Find where the given text appears and provide that cell's center as [x, y] coordinate. 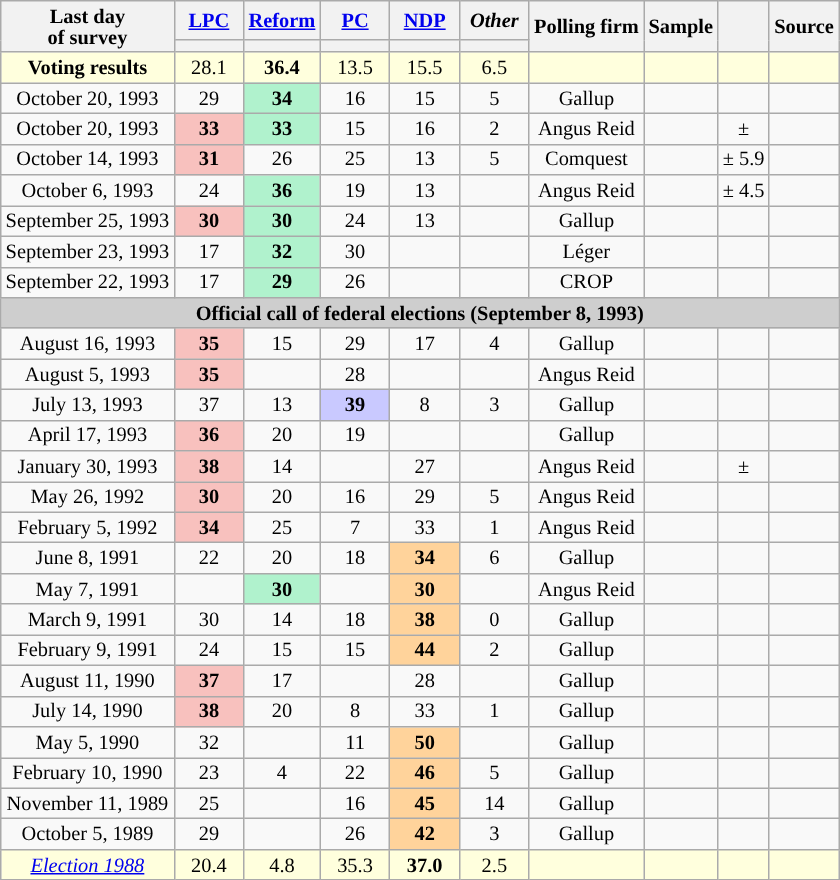
March 9, 1991 [88, 620]
July 14, 1990 [88, 712]
46 [425, 772]
Official call of federal elections (September 8, 1993) [420, 312]
6 [495, 558]
Last day of survey [88, 26]
39 [355, 404]
February 9, 1991 [88, 650]
Léger [586, 252]
CROP [586, 282]
4.8 [282, 864]
August 16, 1993 [88, 344]
November 11, 1989 [88, 804]
6.5 [495, 68]
LPC [209, 20]
February 5, 1992 [88, 528]
35.3 [355, 864]
13.5 [355, 68]
September 22, 1993 [88, 282]
October 5, 1989 [88, 834]
± 5.9 [744, 160]
23 [209, 772]
Other [495, 20]
36.4 [282, 68]
31 [209, 160]
20.4 [209, 864]
July 13, 1993 [88, 404]
37.0 [425, 864]
Comquest [586, 160]
Source [804, 26]
August 5, 1993 [88, 374]
April 17, 1993 [88, 436]
February 10, 1990 [88, 772]
October 6, 1993 [88, 190]
May 7, 1991 [88, 588]
Voting results [88, 68]
45 [425, 804]
28.1 [209, 68]
42 [425, 834]
27 [425, 466]
Sample [681, 26]
11 [355, 742]
44 [425, 650]
Polling firm [586, 26]
January 30, 1993 [88, 466]
15.5 [425, 68]
August 11, 1990 [88, 680]
± 4.5 [744, 190]
NDP [425, 20]
October 14, 1993 [88, 160]
June 8, 1991 [88, 558]
Election 1988 [88, 864]
September 25, 1993 [88, 220]
PC [355, 20]
50 [425, 742]
May 26, 1992 [88, 496]
2.5 [495, 864]
7 [355, 528]
May 5, 1990 [88, 742]
September 23, 1993 [88, 252]
Reform [282, 20]
0 [495, 620]
